Pinpoint the cell where the given text exists, returning its (X, Y) midpoint coordinate. 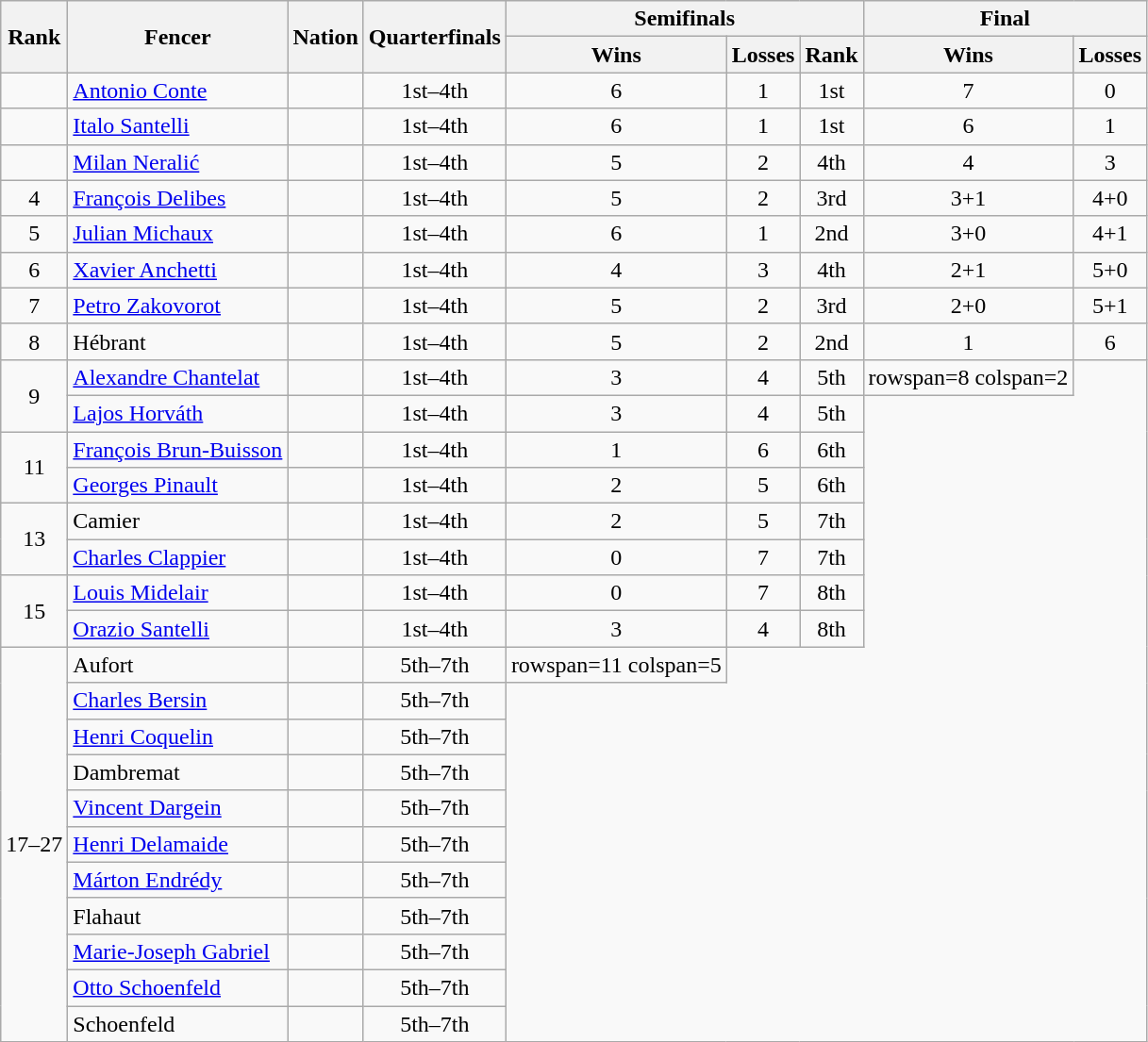
Orazio Santelli (177, 629)
François Delibes (177, 198)
Quarterfinals (434, 37)
Alexandre Chantelat (177, 377)
Semifinals (685, 19)
rowspan=11 colspan=5 (616, 665)
François Brun-Buisson (177, 450)
Hébrant (177, 341)
Julian Michaux (177, 234)
5+0 (1110, 270)
Final (1006, 19)
Márton Endrédy (177, 880)
Dambremat (177, 772)
9 (34, 395)
rowspan=8 colspan=2 (968, 377)
Italo Santelli (177, 126)
Charles Clappier (177, 557)
Aufort (177, 665)
Henri Delamaide (177, 844)
Charles Bersin (177, 701)
Henri Coquelin (177, 736)
Louis Midelair (177, 593)
4+0 (1110, 198)
17–27 (34, 845)
Georges Pinault (177, 486)
3+0 (968, 234)
2+1 (968, 270)
2+0 (968, 306)
Flahaut (177, 916)
Otto Schoenfeld (177, 987)
Lajos Horváth (177, 413)
13 (34, 539)
Antonio Conte (177, 91)
Fencer (177, 37)
Petro Zakovorot (177, 306)
Nation (325, 37)
11 (34, 468)
Marie-Joseph Gabriel (177, 951)
8 (34, 341)
4+1 (1110, 234)
Schoenfeld (177, 1023)
3+1 (968, 198)
5+1 (1110, 306)
Xavier Anchetti (177, 270)
Vincent Dargein (177, 808)
15 (34, 611)
Milan Neralić (177, 162)
Camier (177, 521)
